From the cell containing the given text, extract its center point as [X, Y] coordinate. 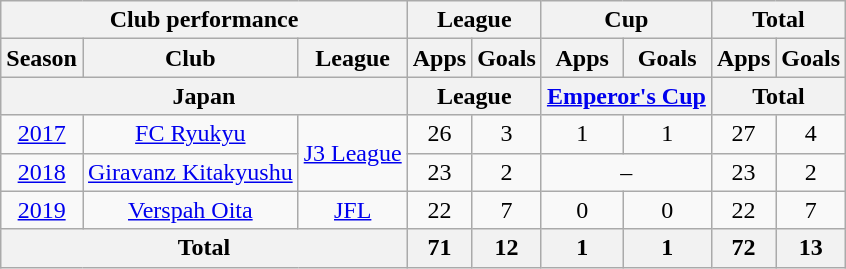
Season [42, 58]
2019 [42, 210]
Emperor's Cup [626, 96]
– [626, 172]
72 [743, 248]
2017 [42, 134]
4 [811, 134]
JFL [352, 210]
Cup [626, 20]
71 [439, 248]
27 [743, 134]
FC Ryukyu [190, 134]
12 [507, 248]
Giravanz Kitakyushu [190, 172]
2018 [42, 172]
Club [190, 58]
J3 League [352, 153]
3 [507, 134]
13 [811, 248]
Club performance [204, 20]
Verspah Oita [190, 210]
26 [439, 134]
Japan [204, 96]
